Detect which cell encompasses the target text, then output its (x, y) center coordinate. 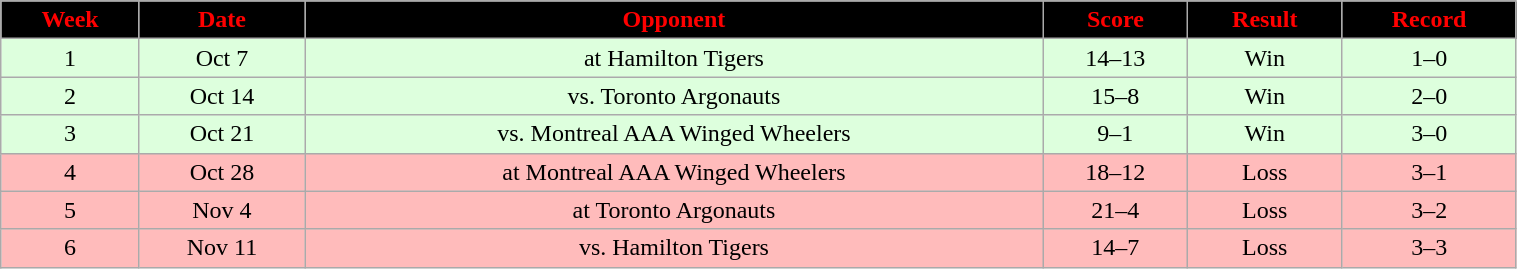
Result (1264, 20)
1–0 (1429, 58)
9–1 (1115, 134)
18–12 (1115, 172)
14–7 (1115, 248)
4 (70, 172)
3 (70, 134)
at Toronto Argonauts (674, 210)
15–8 (1115, 96)
vs. Toronto Argonauts (674, 96)
Opponent (674, 20)
vs. Hamilton Tigers (674, 248)
2 (70, 96)
Score (1115, 20)
3–2 (1429, 210)
3–0 (1429, 134)
5 (70, 210)
3–3 (1429, 248)
Nov 4 (222, 210)
at Montreal AAA Winged Wheelers (674, 172)
Date (222, 20)
3–1 (1429, 172)
1 (70, 58)
2–0 (1429, 96)
Week (70, 20)
14–13 (1115, 58)
Oct 21 (222, 134)
Oct 14 (222, 96)
21–4 (1115, 210)
at Hamilton Tigers (674, 58)
Oct 7 (222, 58)
6 (70, 248)
vs. Montreal AAA Winged Wheelers (674, 134)
Oct 28 (222, 172)
Nov 11 (222, 248)
Record (1429, 20)
